From the cell containing the given text, extract its center point as [x, y] coordinate. 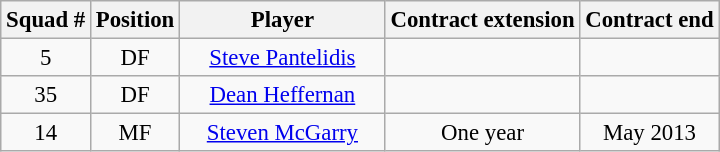
Contract extension [482, 20]
Steve Pantelidis [283, 58]
14 [46, 133]
Steven McGarry [283, 133]
Position [136, 20]
5 [46, 58]
One year [482, 133]
May 2013 [650, 133]
Player [283, 20]
Contract end [650, 20]
35 [46, 95]
Squad # [46, 20]
MF [136, 133]
Dean Heffernan [283, 95]
